Pinpoint the cell where the given text exists, returning its (x, y) midpoint coordinate. 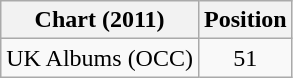
Chart (2011) (100, 20)
UK Albums (OCC) (100, 58)
51 (245, 58)
Position (245, 20)
